Pinpoint the cell where the given text exists, returning its (X, Y) midpoint coordinate. 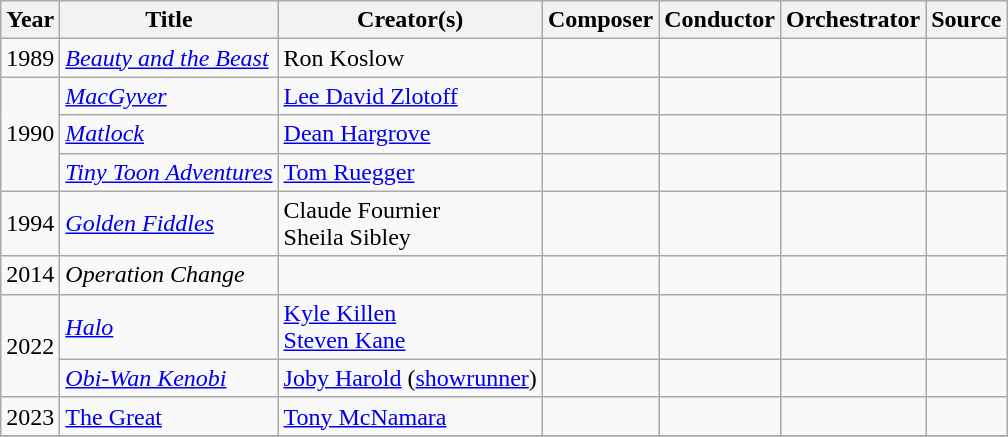
Tiny Toon Adventures (169, 172)
MacGyver (169, 96)
1989 (30, 58)
Source (966, 20)
Dean Hargrove (410, 134)
Joby Harold (showrunner) (410, 378)
Claude Fournier Sheila Sibley (410, 224)
Beauty and the Beast (169, 58)
2023 (30, 416)
Title (169, 20)
Tom Ruegger (410, 172)
Tony McNamara (410, 416)
Year (30, 20)
Orchestrator (852, 20)
Creator(s) (410, 20)
Conductor (720, 20)
Operation Change (169, 275)
Golden Fiddles (169, 224)
2014 (30, 275)
Matlock (169, 134)
1990 (30, 134)
Ron Koslow (410, 58)
Obi-Wan Kenobi (169, 378)
Halo (169, 326)
Composer (600, 20)
Lee David Zlotoff (410, 96)
Kyle Killen Steven Kane (410, 326)
2022 (30, 346)
The Great (169, 416)
1994 (30, 224)
